Identify which cell holds the provided text, then report its (X, Y) central coordinate. 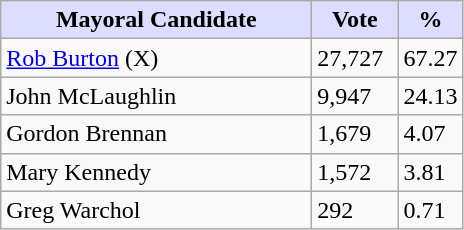
Mayoral Candidate (156, 20)
% (430, 20)
1,572 (355, 172)
Gordon Brennan (156, 134)
Rob Burton (X) (156, 58)
292 (355, 210)
4.07 (430, 134)
0.71 (430, 210)
67.27 (430, 58)
27,727 (355, 58)
9,947 (355, 96)
24.13 (430, 96)
John McLaughlin (156, 96)
Greg Warchol (156, 210)
Vote (355, 20)
1,679 (355, 134)
3.81 (430, 172)
Mary Kennedy (156, 172)
